Extract the (X, Y) coordinate from the center of the cell holding the provided text.  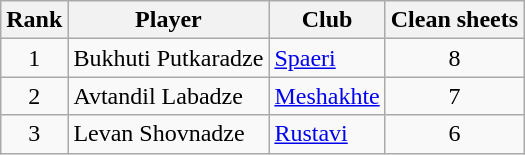
Bukhuti Putkaradze (168, 58)
7 (454, 96)
Levan Shovnadze (168, 134)
Player (168, 20)
Rustavi (327, 134)
6 (454, 134)
Avtandil Labadze (168, 96)
1 (34, 58)
8 (454, 58)
Rank (34, 20)
Clean sheets (454, 20)
3 (34, 134)
Meshakhte (327, 96)
2 (34, 96)
Spaeri (327, 58)
Club (327, 20)
